Identify which cell holds the provided text, then report its [X, Y] central coordinate. 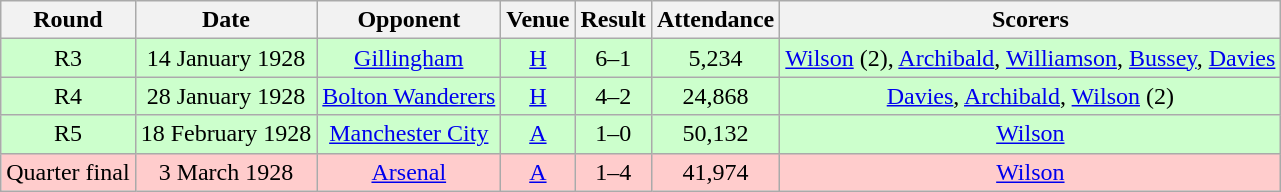
R5 [68, 134]
Attendance [715, 20]
14 January 1928 [226, 58]
18 February 1928 [226, 134]
Opponent [409, 20]
Davies, Archibald, Wilson (2) [1030, 96]
Round [68, 20]
Gillingham [409, 58]
Arsenal [409, 172]
1–4 [613, 172]
3 March 1928 [226, 172]
Wilson (2), Archibald, Williamson, Bussey, Davies [1030, 58]
Quarter final [68, 172]
Date [226, 20]
Bolton Wanderers [409, 96]
R4 [68, 96]
24,868 [715, 96]
5,234 [715, 58]
Venue [538, 20]
Result [613, 20]
50,132 [715, 134]
Manchester City [409, 134]
28 January 1928 [226, 96]
R3 [68, 58]
Scorers [1030, 20]
4–2 [613, 96]
41,974 [715, 172]
1–0 [613, 134]
6–1 [613, 58]
